From the cell containing the given text, extract its center point as [x, y] coordinate. 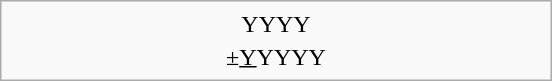
YYYY [276, 24]
±YYYYY [276, 57]
